Identify which cell holds the provided text, then report its [x, y] central coordinate. 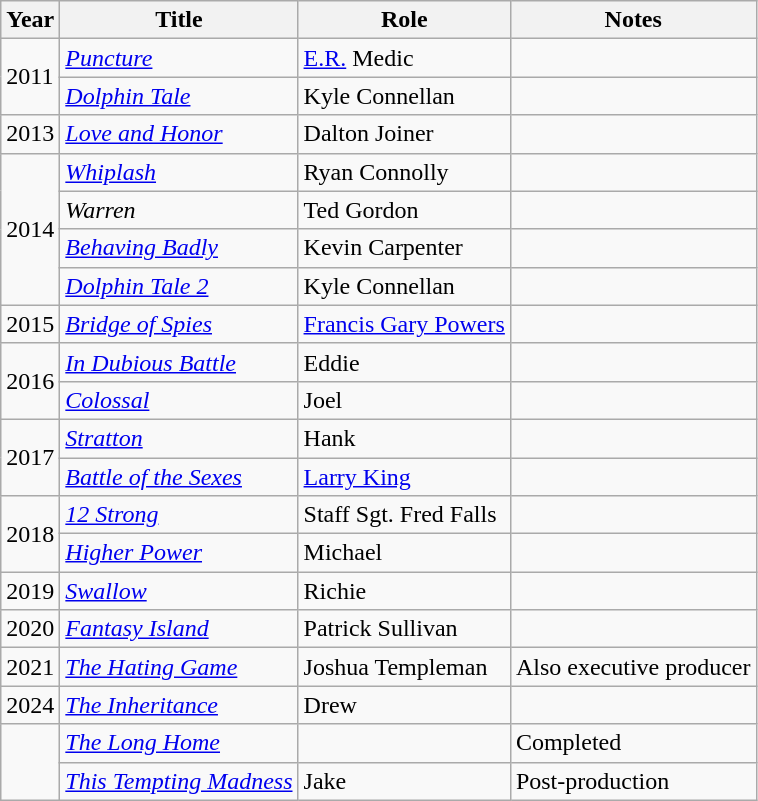
Bridge of Spies [179, 324]
Stratton [179, 438]
E.R. Medic [404, 58]
Whiplash [179, 172]
Ryan Connolly [404, 172]
The Hating Game [179, 667]
2015 [30, 324]
Completed [633, 743]
Swallow [179, 591]
2017 [30, 457]
Colossal [179, 400]
2016 [30, 381]
Joel [404, 400]
2014 [30, 229]
This Tempting Madness [179, 781]
Dolphin Tale [179, 96]
In Dubious Battle [179, 362]
Jake [404, 781]
Year [30, 20]
The Long Home [179, 743]
Francis Gary Powers [404, 324]
Kevin Carpenter [404, 248]
Also executive producer [633, 667]
Ted Gordon [404, 210]
Title [179, 20]
2019 [30, 591]
Dolphin Tale 2 [179, 286]
Puncture [179, 58]
Higher Power [179, 553]
Hank [404, 438]
12 Strong [179, 515]
2013 [30, 134]
Richie [404, 591]
Staff Sgt. Fred Falls [404, 515]
Michael [404, 553]
2011 [30, 77]
The Inheritance [179, 705]
Fantasy Island [179, 629]
Love and Honor [179, 134]
Battle of the Sexes [179, 477]
2021 [30, 667]
Warren [179, 210]
Role [404, 20]
Larry King [404, 477]
Patrick Sullivan [404, 629]
2020 [30, 629]
Drew [404, 705]
2018 [30, 534]
Behaving Badly [179, 248]
Dalton Joiner [404, 134]
Eddie [404, 362]
Post-production [633, 781]
2024 [30, 705]
Notes [633, 20]
Joshua Templeman [404, 667]
